Find where the given text appears and provide that cell's center as [x, y] coordinate. 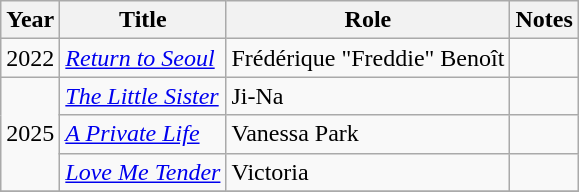
2022 [30, 58]
A Private Life [143, 134]
Return to Seoul [143, 58]
Role [368, 20]
Ji-Na [368, 96]
Frédérique "Freddie" Benoît [368, 58]
2025 [30, 134]
Love Me Tender [143, 172]
The Little Sister [143, 96]
Notes [544, 20]
Victoria [368, 172]
Title [143, 20]
Vanessa Park [368, 134]
Year [30, 20]
